Output the (X, Y) coordinate of the center of the cell containing the given text.  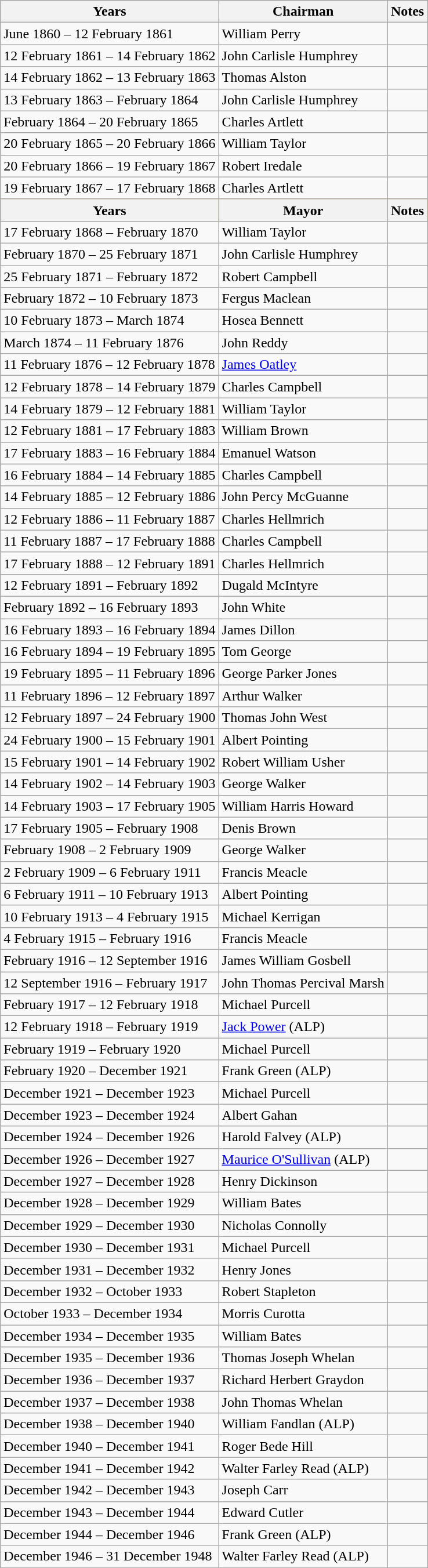
Fergus Maclean (303, 299)
Denis Brown (303, 828)
12 September 1916 – February 1917 (110, 983)
Harold Falvey (ALP) (303, 1137)
14 February 1885 – 12 February 1886 (110, 497)
Henry Dickinson (303, 1181)
Robert Stapleton (303, 1291)
14 February 1903 – 17 February 1905 (110, 806)
June 1860 – 12 February 1861 (110, 34)
December 1946 – 31 December 1948 (110, 1556)
George Parker Jones (303, 674)
William Fandlan (ALP) (303, 1424)
February 1917 – 12 February 1918 (110, 1005)
10 February 1873 – March 1874 (110, 321)
John Thomas Percival Marsh (303, 983)
James Oatley (303, 365)
John White (303, 607)
14 February 1879 – 12 February 1881 (110, 409)
17 February 1868 – February 1870 (110, 232)
February 1919 – February 1920 (110, 1049)
12 February 1886 – 11 February 1887 (110, 519)
12 February 1878 – 14 February 1879 (110, 387)
Thomas Alston (303, 78)
16 February 1893 – 16 February 1894 (110, 629)
17 February 1905 – February 1908 (110, 828)
December 1935 – December 1936 (110, 1358)
12 February 1861 – 14 February 1862 (110, 56)
11 February 1876 – 12 February 1878 (110, 365)
December 1940 – December 1941 (110, 1446)
Dugald McIntyre (303, 585)
10 February 1913 – 4 February 1915 (110, 916)
William Brown (303, 431)
December 1924 – December 1926 (110, 1137)
2 February 1909 – 6 February 1911 (110, 872)
Robert Campbell (303, 277)
17 February 1888 – 12 February 1891 (110, 563)
Albert Gahan (303, 1115)
Robert Iredale (303, 166)
6 February 1911 – 10 February 1913 (110, 894)
12 February 1891 – February 1892 (110, 585)
December 1932 – October 1933 (110, 1291)
16 February 1894 – 19 February 1895 (110, 652)
December 1944 – December 1946 (110, 1534)
12 February 1918 – February 1919 (110, 1027)
Roger Bede Hill (303, 1446)
James Dillon (303, 629)
Nicholas Connolly (303, 1225)
February 1892 – 16 February 1893 (110, 607)
December 1921 – December 1923 (110, 1093)
Richard Herbert Graydon (303, 1380)
December 1930 – December 1931 (110, 1247)
Thomas John West (303, 718)
20 February 1865 – 20 February 1866 (110, 144)
February 1872 – 10 February 1873 (110, 299)
Chairman (303, 12)
20 February 1866 – 19 February 1867 (110, 166)
December 1937 – December 1938 (110, 1402)
Mayor (303, 210)
December 1923 – December 1924 (110, 1115)
14 February 1862 – 13 February 1863 (110, 78)
19 February 1867 – 17 February 1868 (110, 188)
14 February 1902 – 14 February 1903 (110, 784)
Morris Curotta (303, 1313)
Joseph Carr (303, 1490)
March 1874 – 11 February 1876 (110, 343)
4 February 1915 – February 1916 (110, 938)
December 1931 – December 1932 (110, 1269)
James William Gosbell (303, 960)
December 1943 – December 1944 (110, 1512)
February 1864 – 20 February 1865 (110, 122)
February 1870 – 25 February 1871 (110, 254)
December 1929 – December 1930 (110, 1225)
Robert William Usher (303, 762)
Tom George (303, 652)
15 February 1901 – 14 February 1902 (110, 762)
12 February 1881 – 17 February 1883 (110, 431)
John Percy McGuanne (303, 497)
25 February 1871 – February 1872 (110, 277)
William Perry (303, 34)
John Reddy (303, 343)
December 1927 – December 1928 (110, 1181)
December 1926 – December 1927 (110, 1159)
December 1936 – December 1937 (110, 1380)
16 February 1884 – 14 February 1885 (110, 475)
11 February 1887 – 17 February 1888 (110, 541)
13 February 1863 – February 1864 (110, 100)
Jack Power (ALP) (303, 1027)
John Thomas Whelan (303, 1402)
24 February 1900 – 15 February 1901 (110, 740)
17 February 1883 – 16 February 1884 (110, 453)
Hosea Bennett (303, 321)
December 1938 – December 1940 (110, 1424)
December 1942 – December 1943 (110, 1490)
February 1916 – 12 September 1916 (110, 960)
Thomas Joseph Whelan (303, 1358)
February 1908 – 2 February 1909 (110, 850)
Henry Jones (303, 1269)
December 1934 – December 1935 (110, 1335)
February 1920 – December 1921 (110, 1071)
Edward Cutler (303, 1512)
Emanuel Watson (303, 453)
Maurice O'Sullivan (ALP) (303, 1159)
October 1933 – December 1934 (110, 1313)
Michael Kerrigan (303, 916)
December 1941 – December 1942 (110, 1468)
Arthur Walker (303, 696)
December 1928 – December 1929 (110, 1203)
12 February 1897 – 24 February 1900 (110, 718)
19 February 1895 – 11 February 1896 (110, 674)
William Harris Howard (303, 806)
11 February 1896 – 12 February 1897 (110, 696)
